Return the (x, y) coordinate for the center point of the cell that contains the specified text.  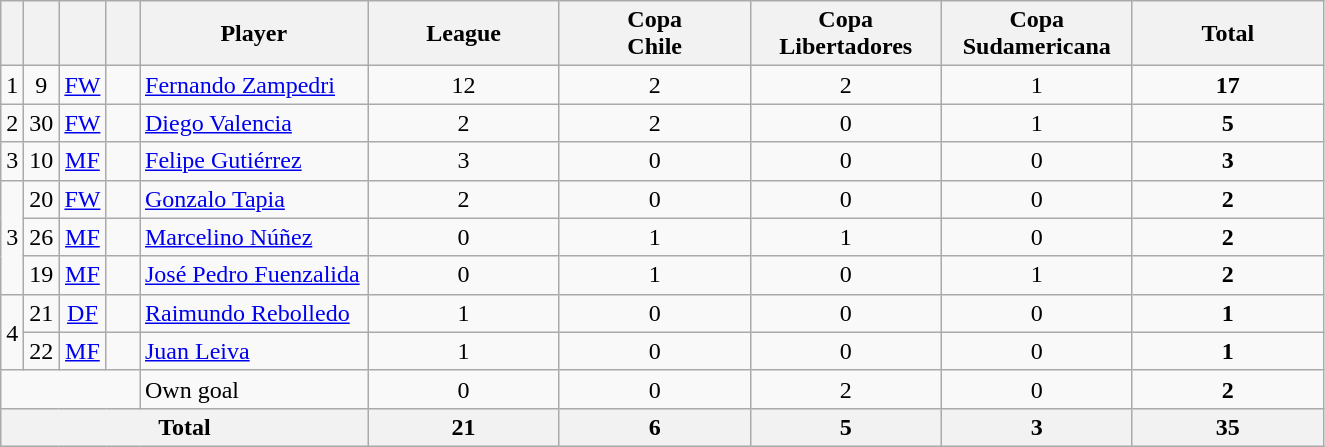
Player (254, 34)
Marcelino Núñez (254, 237)
20 (42, 199)
DF (82, 313)
17 (1228, 85)
19 (42, 275)
Diego Valencia (254, 123)
Own goal (254, 389)
9 (42, 85)
Felipe Gutiérrez (254, 161)
Gonzalo Tapia (254, 199)
4 (12, 332)
Raimundo Rebolledo (254, 313)
26 (42, 237)
30 (42, 123)
Fernando Zampedri (254, 85)
35 (1228, 427)
CopaSudamericana (1036, 34)
Juan Leiva (254, 351)
José Pedro Fuenzalida (254, 275)
CopaLibertadores (846, 34)
6 (654, 427)
22 (42, 351)
CopaChile (654, 34)
League (464, 34)
10 (42, 161)
12 (464, 85)
